From the cell containing the given text, extract its center point as (X, Y) coordinate. 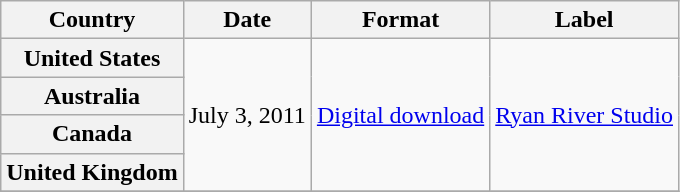
Format (400, 20)
Label (584, 20)
Date (247, 20)
United Kingdom (92, 172)
United States (92, 58)
Canada (92, 134)
Digital download (400, 115)
July 3, 2011 (247, 115)
Country (92, 20)
Australia (92, 96)
Ryan River Studio (584, 115)
